Scan for the cell matching the given text and deliver its [X, Y] coordinate at center. 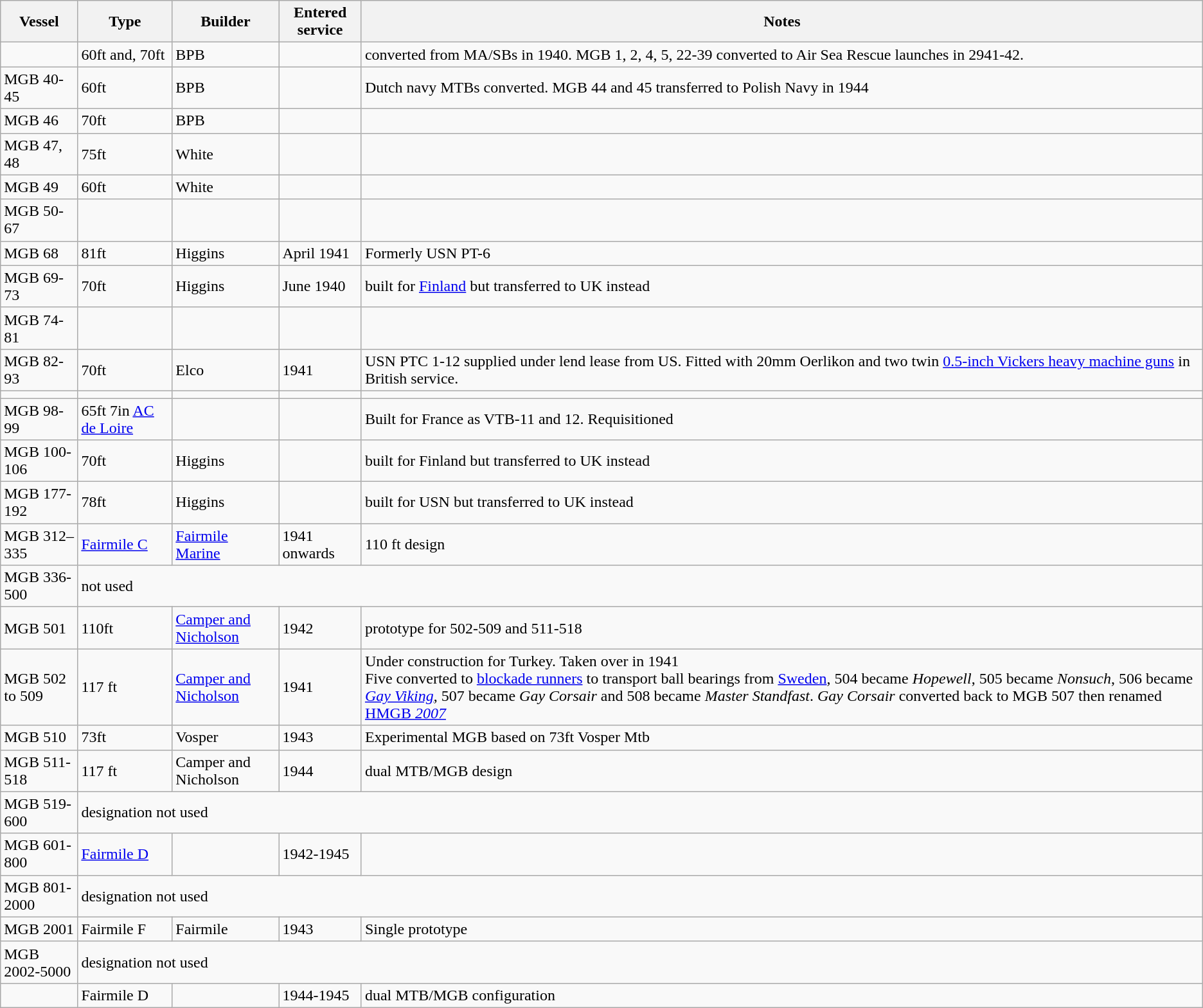
110 ft design [781, 545]
MGB 68 [39, 253]
MGB 519-600 [39, 812]
Single prototype [781, 929]
MGB 2002-5000 [39, 962]
built for USN but transferred to UK instead [781, 502]
Type [125, 22]
MGB 801-2000 [39, 896]
MGB 100-106 [39, 461]
prototype for 502-509 and 511-518 [781, 628]
converted from MA/SBs in 1940. MGB 1, 2, 4, 5, 22-39 converted to Air Sea Rescue launches in 2941-42. [781, 55]
MGB 511-518 [39, 771]
USN PTC 1-12 supplied under lend lease from US. Fitted with 20mm Oerlikon and two twin 0.5-inch Vickers heavy machine guns in British service. [781, 370]
73ft [125, 738]
Notes [781, 22]
Formerly USN PT-6 [781, 253]
dual MTB/MGB design [781, 771]
1944 [320, 771]
MGB 47, 48 [39, 154]
60ft and, 70ft [125, 55]
MGB 40-45 [39, 87]
dual MTB/MGB configuration [781, 995]
MGB 69-73 [39, 287]
MGB 312–335 [39, 545]
MGB 601-800 [39, 854]
Dutch navy MTBs converted. MGB 44 and 45 transferred to Polish Navy in 1944 [781, 87]
1944-1945 [320, 995]
78ft [125, 502]
Fairmile [226, 929]
MGB 46 [39, 121]
MGB 98-99 [39, 419]
MGB 74-81 [39, 328]
Vosper [226, 738]
1941 onwards [320, 545]
MGB 510 [39, 738]
Fairmile F [125, 929]
MGB 502 to 509 [39, 687]
MGB 50-67 [39, 220]
MGB 2001 [39, 929]
MGB 336-500 [39, 586]
Fairmile C [125, 545]
110ft [125, 628]
MGB 501 [39, 628]
Builder [226, 22]
65ft 7in AC de Loire [125, 419]
1942-1945 [320, 854]
Vessel [39, 22]
81ft [125, 253]
MGB 49 [39, 187]
75ft [125, 154]
Built for France as VTB-11 and 12. Requisitioned [781, 419]
June 1940 [320, 287]
not used [640, 586]
Experimental MGB based on 73ft Vosper Mtb [781, 738]
Elco [226, 370]
April 1941 [320, 253]
MGB 177-192 [39, 502]
1942 [320, 628]
MGB 82-93 [39, 370]
Entered service [320, 22]
Fairmile Marine [226, 545]
